Capture the cell that displays the provided text and extract its [X, Y] central coordinate. 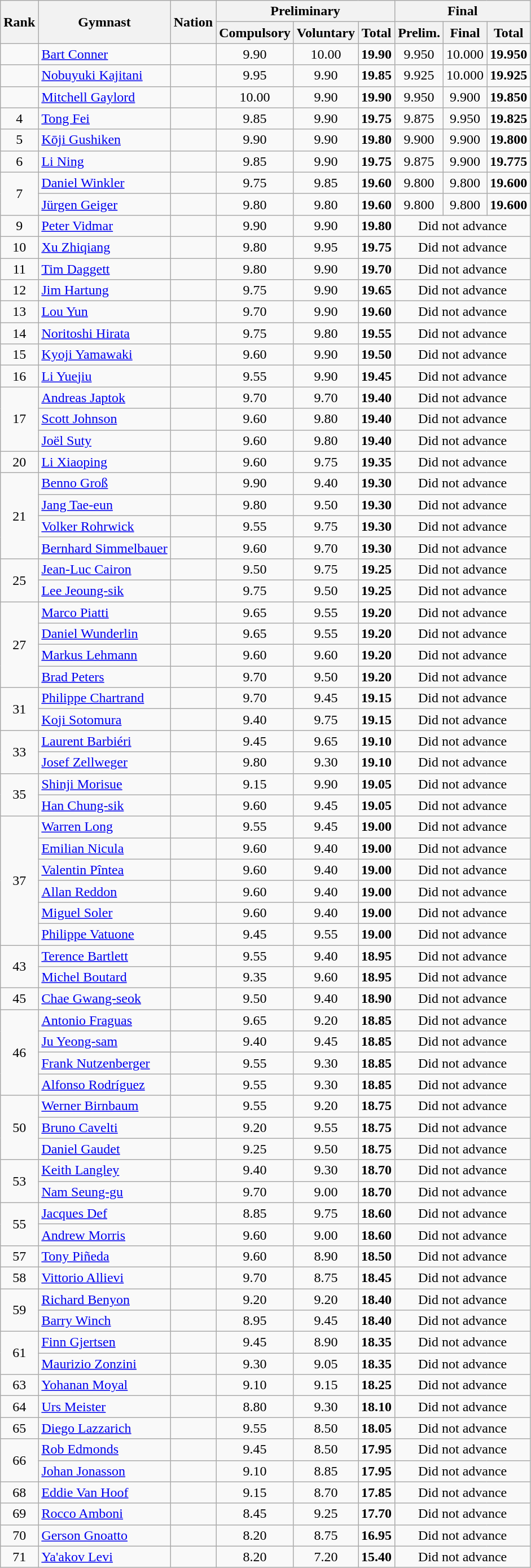
14 [19, 333]
Eddie Van Hoof [104, 1492]
Bart Conner [104, 54]
Prelim. [419, 33]
19.55 [377, 333]
Kyoji Yamawaki [104, 355]
Yohanan Moyal [104, 1385]
Jang Tae-eun [104, 505]
19.45 [377, 376]
25 [19, 580]
Volker Rohrwick [104, 526]
Gerson Gnoatto [104, 1535]
33 [19, 752]
70 [19, 1535]
Mitchell Gaylord [104, 97]
Preliminary [306, 11]
Jean-Luc Cairon [104, 569]
Voluntary [326, 33]
71 [19, 1557]
15 [19, 355]
53 [19, 1181]
Li Xiaoping [104, 462]
Rank [19, 22]
Antonio Fraguas [104, 1020]
9 [19, 226]
59 [19, 1310]
64 [19, 1407]
43 [19, 967]
19.925 [509, 76]
Johan Jonasson [104, 1471]
35 [19, 795]
Finn Gjertsen [104, 1342]
19.85 [377, 76]
8.70 [326, 1492]
Tim Daggett [104, 269]
18.25 [377, 1385]
19.825 [509, 118]
Allan Reddon [104, 891]
Alfonso Rodríguez [104, 1085]
Li Ning [104, 161]
63 [19, 1385]
18.50 [377, 1256]
Laurent Barbiéri [104, 741]
18.10 [377, 1407]
Ya'akov Levi [104, 1557]
57 [19, 1256]
31 [19, 709]
Bruno Cavelti [104, 1127]
45 [19, 999]
61 [19, 1353]
65 [19, 1428]
Joël Suty [104, 441]
8.95 [255, 1321]
Li Yuejiu [104, 376]
Brad Peters [104, 677]
Scott Johnson [104, 419]
19.65 [377, 290]
10 [19, 247]
18.05 [377, 1428]
Nam Seung-gu [104, 1192]
Jürgen Geiger [104, 204]
Miguel Soler [104, 913]
Maurizio Zonzini [104, 1364]
Jacques Def [104, 1213]
Emilian Nicula [104, 848]
Werner Birnbaum [104, 1106]
Valentin Pîntea [104, 870]
Rocco Amboni [104, 1514]
4 [19, 118]
6 [19, 161]
19.50 [377, 355]
Andrew Morris [104, 1235]
Gymnast [104, 22]
Noritoshi Hirata [104, 333]
Kōji Gushiken [104, 140]
9.35 [255, 977]
Daniel Wunderlin [104, 634]
Vittorio Allievi [104, 1278]
19.775 [509, 161]
17.85 [377, 1492]
Koji Sotomura [104, 720]
Peter Vidmar [104, 226]
Philippe Chartrand [104, 698]
58 [19, 1278]
19.950 [509, 54]
Lee Jeoung-sik [104, 591]
Michel Boutard [104, 977]
17 [19, 419]
Daniel Winkler [104, 183]
19.850 [509, 97]
Bernhard Simmelbauer [104, 548]
Warren Long [104, 827]
Lou Yun [104, 312]
Daniel Gaudet [104, 1149]
7 [19, 193]
Richard Benyon [104, 1299]
16.95 [377, 1535]
21 [19, 516]
Rob Edmonds [104, 1450]
Compulsory [255, 33]
Tong Fei [104, 118]
9.05 [326, 1364]
Tony Piñeda [104, 1256]
46 [19, 1052]
12 [19, 290]
Xu Zhiqiang [104, 247]
8.80 [255, 1407]
17.70 [377, 1514]
11 [19, 269]
Nobuyuki Kajitani [104, 76]
Benno Groß [104, 483]
Barry Winch [104, 1321]
5 [19, 140]
18.45 [377, 1278]
19.35 [377, 462]
8.45 [255, 1514]
7.20 [326, 1557]
Shinji Morisue [104, 784]
15.40 [377, 1557]
55 [19, 1224]
69 [19, 1514]
37 [19, 880]
Jim Hartung [104, 290]
Urs Meister [104, 1407]
Nation [193, 22]
18.90 [377, 999]
19.70 [377, 269]
Keith Langley [104, 1170]
Frank Nutzenberger [104, 1063]
Marco Piatti [104, 612]
Philippe Vatuone [104, 934]
Andreas Japtok [104, 398]
13 [19, 312]
Terence Bartlett [104, 956]
16 [19, 376]
Han Chung-sik [104, 805]
66 [19, 1460]
20 [19, 462]
27 [19, 644]
9.925 [419, 76]
50 [19, 1127]
Markus Lehmann [104, 655]
19.800 [509, 140]
Josef Zellweger [104, 763]
Ju Yeong-sam [104, 1042]
Chae Gwang-seok [104, 999]
Diego Lazzarich [104, 1428]
68 [19, 1492]
